Detect which cell encompasses the target text, then output its [X, Y] center coordinate. 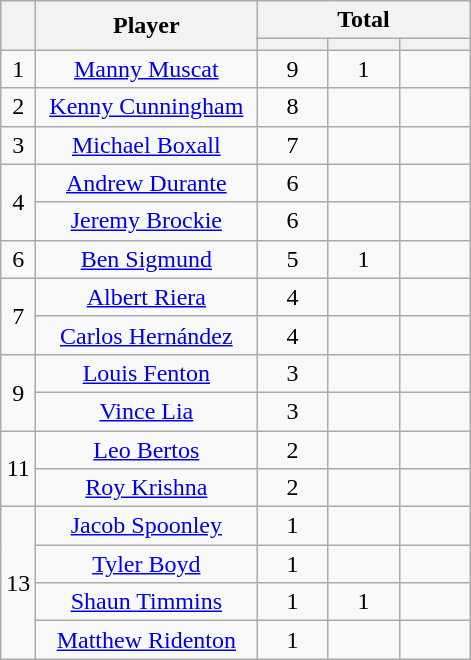
Jacob Spoonley [146, 526]
Vince Lia [146, 411]
Carlos Hernández [146, 335]
Ben Sigmund [146, 259]
Louis Fenton [146, 373]
11 [18, 468]
5 [292, 259]
Player [146, 26]
13 [18, 583]
Michael Boxall [146, 145]
8 [292, 107]
Albert Riera [146, 297]
Jeremy Brockie [146, 221]
Kenny Cunningham [146, 107]
Tyler Boyd [146, 564]
Andrew Durante [146, 183]
Manny Muscat [146, 69]
Total [364, 20]
Leo Bertos [146, 449]
Roy Krishna [146, 488]
Shaun Timmins [146, 602]
Matthew Ridenton [146, 640]
